From the cell containing the given text, extract its center point as (X, Y) coordinate. 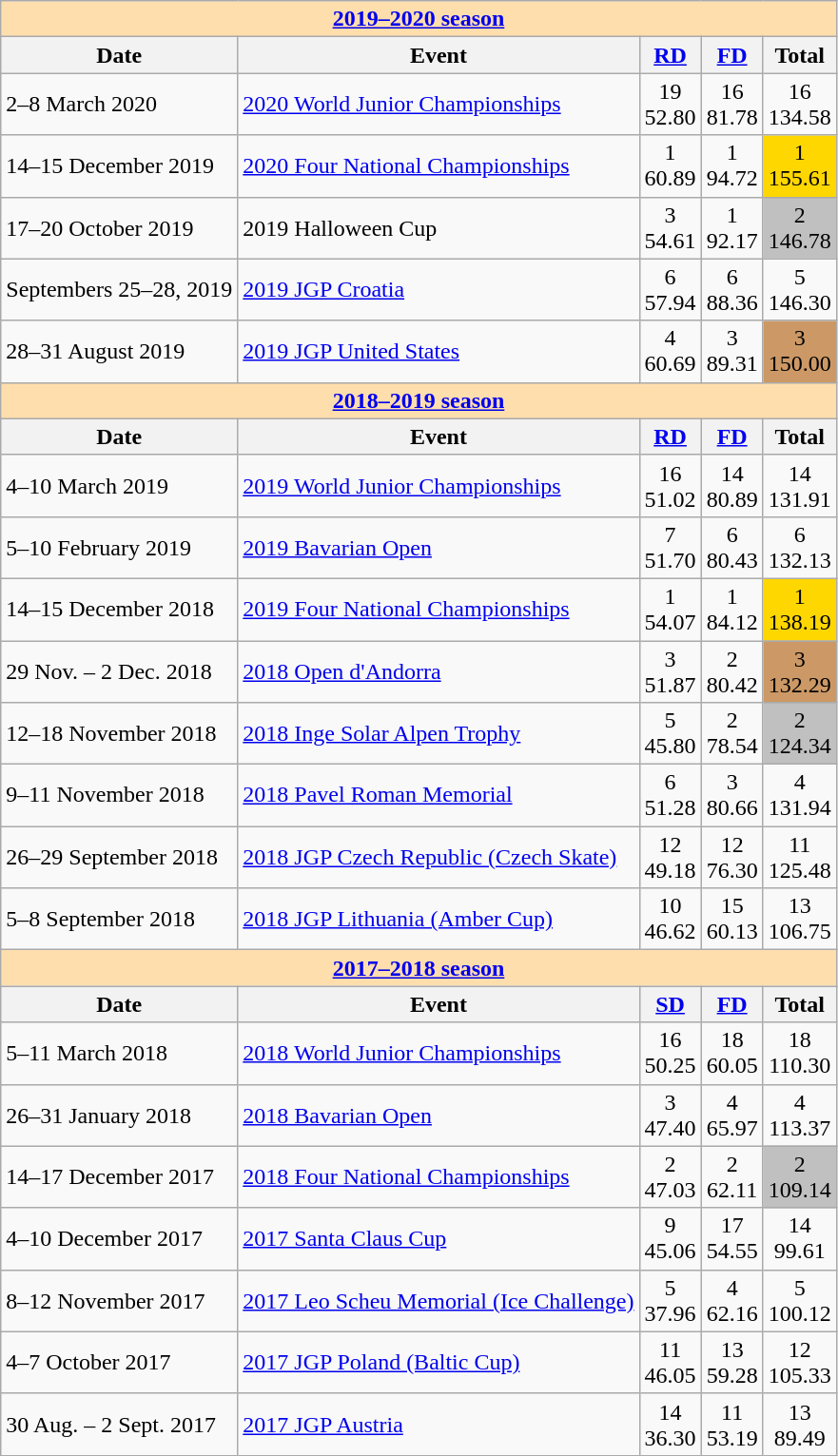
6 57.94 (670, 289)
5 45.80 (670, 734)
18 110.30 (799, 1054)
11 125.48 (799, 858)
14–15 December 2018 (120, 609)
2019 Bavarian Open (438, 548)
2019 Four National Championships (438, 609)
10 46.62 (670, 919)
3 51.87 (670, 671)
13 59.28 (732, 1362)
4 65.97 (732, 1115)
4–7 October 2017 (120, 1362)
Septembers 25–28, 2019 (120, 289)
3 80.66 (732, 795)
6 132.13 (799, 548)
2018 Inge Solar Alpen Trophy (438, 734)
5–11 March 2018 (120, 1054)
13 89.49 (799, 1425)
1 54.07 (670, 609)
3 89.31 (732, 352)
9–11 November 2018 (120, 795)
14–17 December 2017 (120, 1177)
11 46.05 (670, 1362)
2 47.03 (670, 1177)
2017 JGP Austria (438, 1425)
5 37.96 (670, 1301)
16 51.02 (670, 485)
1 84.12 (732, 609)
2019 World Junior Championships (438, 485)
5 146.30 (799, 289)
2020 World Junior Championships (438, 105)
5–10 February 2019 (120, 548)
18 60.05 (732, 1054)
2020 Four National Championships (438, 165)
2019 JGP United States (438, 352)
5–8 September 2018 (120, 919)
12 76.30 (732, 858)
11 53.19 (732, 1425)
2 124.34 (799, 734)
16 81.78 (732, 105)
6 88.36 (732, 289)
2018 Open d'Andorra (438, 671)
3 54.61 (670, 228)
12 105.33 (799, 1362)
4 60.69 (670, 352)
5 100.12 (799, 1301)
2018 Bavarian Open (438, 1115)
26–29 September 2018 (120, 858)
15 60.13 (732, 919)
13 106.75 (799, 919)
14 36.30 (670, 1425)
1 94.72 (732, 165)
1 138.19 (799, 609)
14 80.89 (732, 485)
2018–2019 season (419, 400)
2017 Santa Claus Cup (438, 1238)
26–31 January 2018 (120, 1115)
4–10 March 2019 (120, 485)
2 146.78 (799, 228)
2018 Four National Championships (438, 1177)
14 131.91 (799, 485)
2017 JGP Poland (Baltic Cup) (438, 1362)
2019 Halloween Cup (438, 228)
2018 World Junior Championships (438, 1054)
12–18 November 2018 (120, 734)
19 52.80 (670, 105)
17 54.55 (732, 1238)
6 51.28 (670, 795)
2 78.54 (732, 734)
6 80.43 (732, 548)
2017–2018 season (419, 968)
2 80.42 (732, 671)
7 51.70 (670, 548)
2018 JGP Czech Republic (Czech Skate) (438, 858)
2019–2020 season (419, 19)
16 50.25 (670, 1054)
1 60.89 (670, 165)
28–31 August 2019 (120, 352)
1 155.61 (799, 165)
2018 JGP Lithuania (Amber Cup) (438, 919)
16 134.58 (799, 105)
12 49.18 (670, 858)
17–20 October 2019 (120, 228)
14 99.61 (799, 1238)
9 45.06 (670, 1238)
14–15 December 2019 (120, 165)
8–12 November 2017 (120, 1301)
30 Aug. – 2 Sept. 2017 (120, 1425)
4 62.16 (732, 1301)
3 47.40 (670, 1115)
SD (670, 1004)
3 132.29 (799, 671)
4 113.37 (799, 1115)
29 Nov. – 2 Dec. 2018 (120, 671)
1 92.17 (732, 228)
2 62.11 (732, 1177)
2019 JGP Croatia (438, 289)
2018 Pavel Roman Memorial (438, 795)
2 109.14 (799, 1177)
2–8 March 2020 (120, 105)
2017 Leo Scheu Memorial (Ice Challenge) (438, 1301)
3 150.00 (799, 352)
4 131.94 (799, 795)
4–10 December 2017 (120, 1238)
